Scan for the cell matching the given text and deliver its (x, y) coordinate at center. 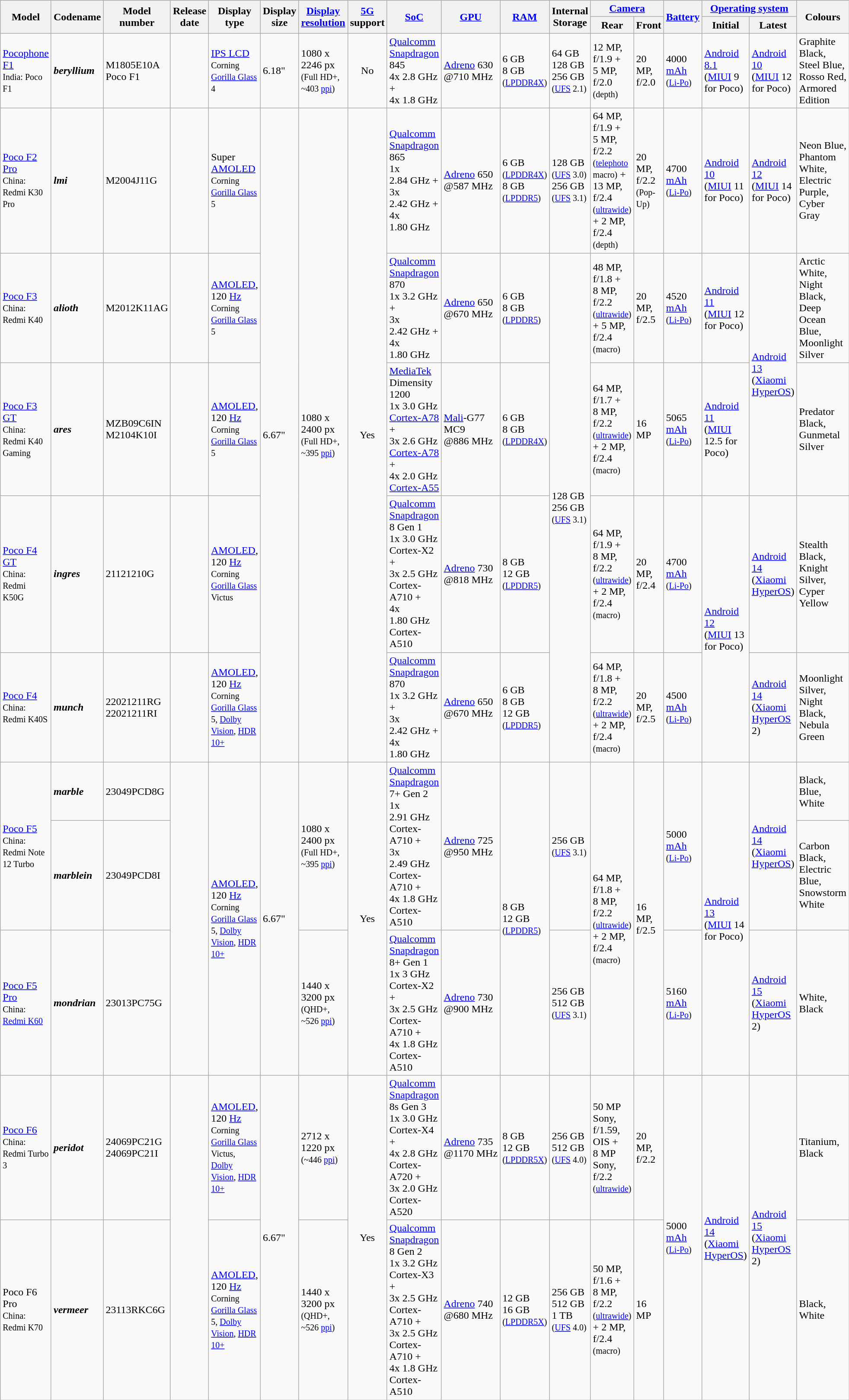
mondrian (77, 1003)
256 GB512 GB1 TB(UFS 4.0) (570, 1310)
Poco F5 ProChina: Redmi K60 (26, 1003)
Camera (627, 9)
20 MP, f/2.2 (648, 1147)
12 MP, f/1.9 +5 MP, f/2.0 (depth) (612, 71)
5065 mAh(Li-Po) (683, 429)
256 GB512 GB(UFS 4.0) (570, 1147)
Predator Black, Gunmetal Silver (823, 429)
64 MP, f/1.9 +8 MP, f/2.2 (ultrawide) + 2 MP, f/2.4 (macro) (612, 574)
50 MP Sony, f/1.59, OIS +8 MP Sony, f/2.2 (ultrawide) (612, 1147)
Black, White (823, 1310)
MZB09C6INM2104K10I (137, 429)
23049PCD8I (137, 875)
Android 10(MIUI 12 for Poco) (773, 71)
21121210G (137, 574)
Colours (823, 17)
Adreno 730@818 MHz (471, 574)
ares (77, 429)
Model number (137, 17)
6 GB8 GB(LPDDR5) (525, 308)
MediaTek Dimensity 12001x 3.0 GHz Cortex-A78 +3x 2.6 GHz Cortex-A78 +4x 2.0 GHz Cortex-A55 (414, 429)
24069PC21G24069PC21I (137, 1147)
marble (77, 791)
Android 11(MIUI 12.5 for Poco) (726, 429)
Qualcomm Snapdragon 8 Gen 21x 3.2 GHz Cortex-X3 +3x 2.5 GHz Cortex-A710 +3x 2.5 GHz Cortex-A710 +4x 1.8 GHz Cortex-A510 (414, 1310)
4000 mAh(Li-Po) (683, 71)
20 MP, f/2.4 (648, 574)
64 GB128 GB256 GB(UFS 2.1) (570, 71)
2712 x 1220 px(~446 ppi) (323, 1147)
50 MP, f/1.6 +8 MP, f/2.2 (ultrawide) + 2 MP, f/2.4 (macro) (612, 1310)
Qualcomm Snapdragon 8 Gen 11x 3.0 GHz Cortex-X2 +3x 2.5 GHz Cortex-A710 +4x 1.80 GHz Cortex-A510 (414, 574)
Display resolution (323, 17)
Front (648, 25)
23013PC75G (137, 1003)
Adreno 740@680 MHz (471, 1310)
Poco F6China: Redmi Turbo 3 (26, 1147)
Poco F4 GTChina: Redmi K50G (26, 574)
Poco F4China: Redmi K40S (26, 707)
Pocophone F1India: Poco F1 (26, 71)
Android 13(MIUI 14 for Poco) (726, 918)
Android 12(MIUI 13 for Poco) (726, 629)
Super AMOLEDCorning Gorilla Glass 5 (235, 181)
Adreno 735@1170 MHz (471, 1147)
marblein (77, 875)
munch (77, 707)
Codename (77, 17)
Mali-G77 MC9@886 MHz (471, 429)
8 GB12 GB(LPDDR5X) (525, 1147)
M2004J11G (137, 181)
Display type (235, 17)
Qualcomm Snapdragon 8454x 2.8 GHz +4x 1.8 GHz (414, 71)
beryllium (77, 71)
6 GB(LPDDR4X)8 GB(LPDDR5) (525, 181)
20 MP, f/2.0 (648, 71)
256 GB512 GB(UFS 3.1) (570, 1003)
20 MP, f/2.2 (Pop-Up) (648, 181)
Black, Blue, White (823, 791)
5G support (367, 17)
lmi (77, 181)
Display size (279, 17)
4520 mAh(Li-Po) (683, 308)
Adreno 730@900 MHz (471, 1003)
Internal Storage (570, 17)
Android 10(MIUI 11 for Poco) (726, 181)
AMOLED, 120 HzCorning Gorilla Glass Victus, Dolby Vision, HDR 10+ (235, 1147)
Adreno 725@950 MHz (471, 846)
SoC (414, 17)
Qualcomm Snapdragon 8+ Gen 11x 3 GHz Cortex-X2 +3x 2.5 GHz Cortex-A710 +4x 1.8 GHz Cortex-A510 (414, 1003)
Model (26, 17)
IPS LCDCorning Gorilla Glass 4 (235, 71)
23113RKC6G (137, 1310)
Stealth Black, Knight Silver, Cyper Yellow (823, 574)
Poco F3 GTChina: Redmi K40 Gaming (26, 429)
Latest (773, 25)
6.18" (279, 71)
6 GB8 GB12 GB(LPDDR5) (525, 707)
16 MP, f/2.5 (648, 918)
M2012K11AG (137, 308)
peridot (77, 1147)
12 GB16 GB(LPDDR5X) (525, 1310)
Operating system (750, 9)
64 MP, f/1.9 +5 MP, f/2.2 (telephoto macro) + 13 MP, f/2.4 (ultrawide) + 2 MP, f/2.4 (depth) (612, 181)
Rear (612, 25)
Android 8.1(MIUI 9 for Poco) (726, 71)
Initial (726, 25)
Release date (189, 17)
ingres (77, 574)
Poco F5China: Redmi Note 12 Turbo (26, 846)
M1805E10APoco F1 (137, 71)
128 GB256 GB(UFS 3.1) (570, 507)
5160 mAh(Li-Po) (683, 1003)
Carbon Black, Electric Blue, Snowstorm White (823, 875)
23049PCD8G (137, 791)
Poco F2 ProChina: Redmi K30 Pro (26, 181)
Moonlight Silver, Night Black, Nebula Green (823, 707)
White, Black (823, 1003)
GPU (471, 17)
1080 x 2246 px(Full HD+, ~403 ppi) (323, 71)
Android 11(MIUI 12 for Poco) (726, 308)
vermeer (77, 1310)
128 GB(UFS 3.0)256 GB(UFS 3.1) (570, 181)
Android 14(Xiaomi HyperOS 2) (773, 707)
Poco F6 ProChina: Redmi K70 (26, 1310)
256 GB(UFS 3.1) (570, 846)
Adreno 650@587 MHz (471, 181)
Neon Blue, Phantom White, Electric Purple, Cyber Gray (823, 181)
48 MP, f/1.8 +8 MP, f/2.2 (ultrawide) + 5 MP, f/2.4 (macro) (612, 308)
Qualcomm Snapdragon 8s Gen 31x 3.0 GHz Cortex-X4 +4x 2.8 GHz Cortex-A720 +3x 2.0 GHz Cortex-A520 (414, 1147)
Qualcomm Snapdragon 7+ Gen 21x 2.91 GHz Cortex-A710 +3x 2.49 GHz Cortex-A710 +4x 1.8 GHz Cortex-A510 (414, 846)
4500 mAh(Li-Po) (683, 707)
Arctic White, Night Black, Deep Ocean Blue, Moonlight Silver (823, 308)
Graphite Black, Steel Blue, Rosso Red, Armored Edition (823, 71)
Battery (683, 17)
Qualcomm Snapdragon 8651x 2.84 GHz +3x 2.42 GHz +4x 1.80 GHz (414, 181)
AMOLED, 120 HzCorning Gorilla Glass Victus (235, 574)
Android 12(MIUI 14 for Poco) (773, 181)
64 MP, f/1.7 +8 MP, f/2.2 (ultrawide) + 2 MP, f/2.4 (macro) (612, 429)
22021211RG22021211RI (137, 707)
Poco F3China: Redmi K40 (26, 308)
Titanium, Black (823, 1147)
Adreno 630@710 MHz (471, 71)
Android 13(Xiaomi HyperOS) (773, 374)
RAM (525, 17)
alioth (77, 308)
No (367, 71)
